Locate the cell with the specified text and output its (X, Y) center coordinate. 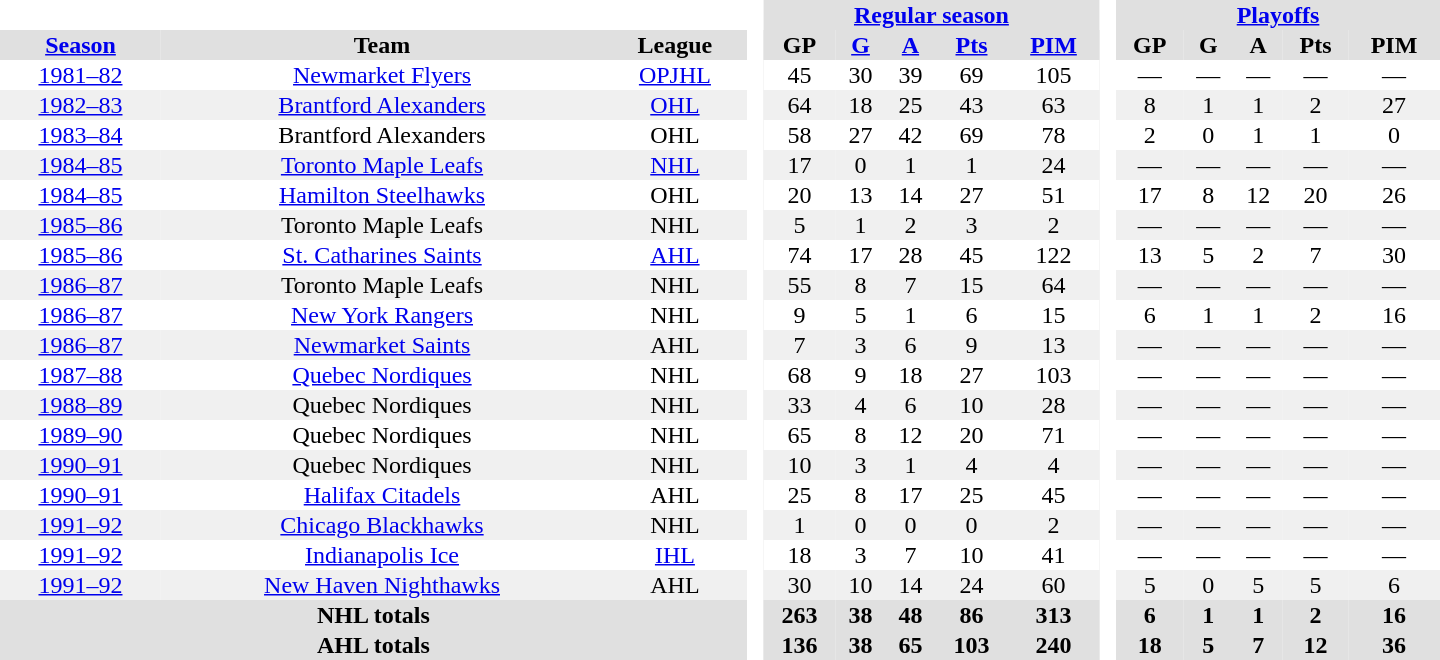
Playoffs (1278, 15)
43 (971, 105)
1983–84 (80, 135)
74 (799, 255)
105 (1054, 75)
Newmarket Flyers (382, 75)
39 (910, 75)
42 (910, 135)
New York Rangers (382, 315)
AHL totals (374, 645)
263 (799, 615)
55 (799, 285)
Chicago Blackhawks (382, 525)
86 (971, 615)
71 (1054, 435)
OPJHL (675, 75)
Hamilton Steelhawks (382, 195)
33 (799, 405)
58 (799, 135)
36 (1394, 645)
1982–83 (80, 105)
Newmarket Saints (382, 345)
Season (80, 45)
78 (1054, 135)
Regular season (931, 15)
NHL totals (374, 615)
1981–82 (80, 75)
New Haven Nighthawks (382, 585)
63 (1054, 105)
League (675, 45)
1988–89 (80, 405)
St. Catharines Saints (382, 255)
48 (910, 615)
41 (1054, 555)
136 (799, 645)
Halifax Citadels (382, 495)
Team (382, 45)
313 (1054, 615)
60 (1054, 585)
68 (799, 375)
122 (1054, 255)
240 (1054, 645)
51 (1054, 195)
Indianapolis Ice (382, 555)
26 (1394, 195)
IHL (675, 555)
1987–88 (80, 375)
1989–90 (80, 435)
